Locate the cell with the specified text and output its (X, Y) center coordinate. 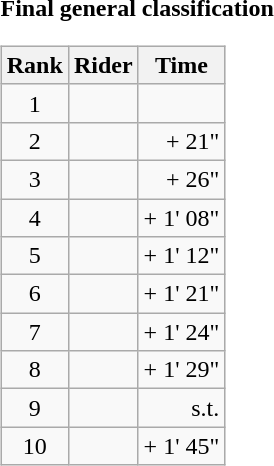
3 (34, 179)
+ 26" (182, 179)
2 (34, 141)
6 (34, 294)
Rank (34, 65)
+ 21" (182, 141)
+ 1' 29" (182, 370)
+ 1' 08" (182, 217)
+ 1' 45" (182, 446)
+ 1' 21" (182, 294)
+ 1' 12" (182, 256)
9 (34, 408)
5 (34, 256)
8 (34, 370)
4 (34, 217)
Rider (103, 65)
Time (182, 65)
1 (34, 103)
s.t. (182, 408)
10 (34, 446)
+ 1' 24" (182, 332)
7 (34, 332)
